Detect which cell encompasses the target text, then output its (X, Y) center coordinate. 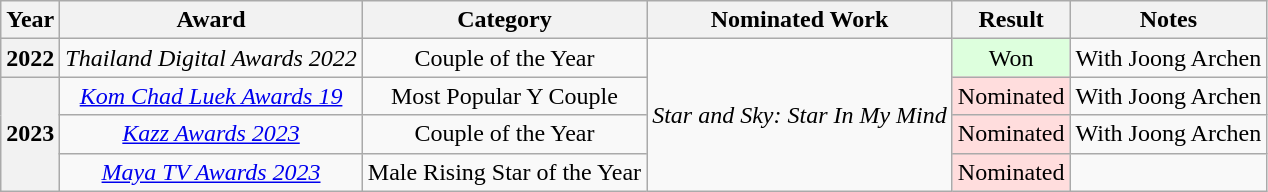
Year (30, 20)
2022 (30, 58)
Kazz Awards 2023 (211, 134)
Kom Chad Luek Awards 19 (211, 96)
Result (1011, 20)
Male Rising Star of the Year (504, 172)
Award (211, 20)
Maya TV Awards 2023 (211, 172)
2023 (30, 134)
Category (504, 20)
Won (1011, 58)
Most Popular Y Couple (504, 96)
Thailand Digital Awards 2022 (211, 58)
Notes (1168, 20)
Nominated Work (800, 20)
Star and Sky: Star In My Mind (800, 115)
